Locate the cell with the specified text and output its [X, Y] center coordinate. 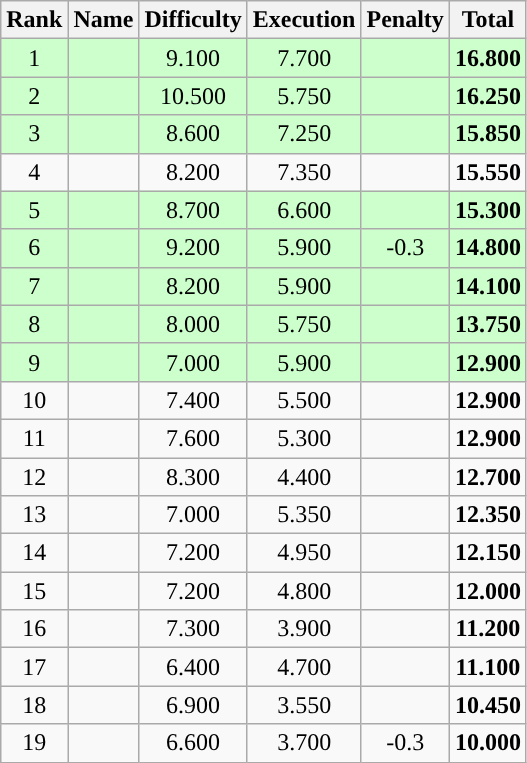
10 [34, 400]
12 [34, 477]
7.700 [304, 58]
4.950 [304, 553]
7.600 [193, 438]
7.300 [193, 629]
3.700 [304, 743]
17 [34, 667]
11.100 [488, 667]
2 [34, 96]
Rank [34, 20]
9 [34, 362]
8.600 [193, 134]
9.200 [193, 248]
15.300 [488, 210]
3.900 [304, 629]
6.900 [193, 705]
11.200 [488, 629]
5 [34, 210]
16.800 [488, 58]
11 [34, 438]
6.400 [193, 667]
8.700 [193, 210]
4.700 [304, 667]
16.250 [488, 96]
13.750 [488, 324]
Difficulty [193, 20]
4.400 [304, 477]
7 [34, 286]
14 [34, 553]
12.350 [488, 515]
Name [104, 20]
12.150 [488, 553]
3 [34, 134]
7.350 [304, 172]
16 [34, 629]
4.800 [304, 591]
Total [488, 20]
8.300 [193, 477]
8.000 [193, 324]
8 [34, 324]
1 [34, 58]
5.300 [304, 438]
Execution [304, 20]
5.350 [304, 515]
4 [34, 172]
15.550 [488, 172]
13 [34, 515]
7.400 [193, 400]
12.000 [488, 591]
5.500 [304, 400]
10.000 [488, 743]
14.800 [488, 248]
12.700 [488, 477]
15 [34, 591]
10.450 [488, 705]
6 [34, 248]
Penalty [405, 20]
9.100 [193, 58]
3.550 [304, 705]
7.250 [304, 134]
15.850 [488, 134]
10.500 [193, 96]
19 [34, 743]
18 [34, 705]
14.100 [488, 286]
